Determine the (x, y) coordinate at the center of the cell enclosing the given text.  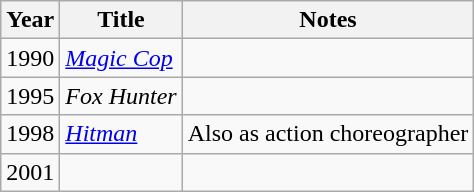
Hitman (121, 134)
1990 (30, 58)
Notes (328, 20)
Year (30, 20)
Also as action choreographer (328, 134)
Fox Hunter (121, 96)
2001 (30, 172)
1995 (30, 96)
Magic Cop (121, 58)
1998 (30, 134)
Title (121, 20)
